For the text-containing cell, return its midpoint in (x, y) coordinate format. 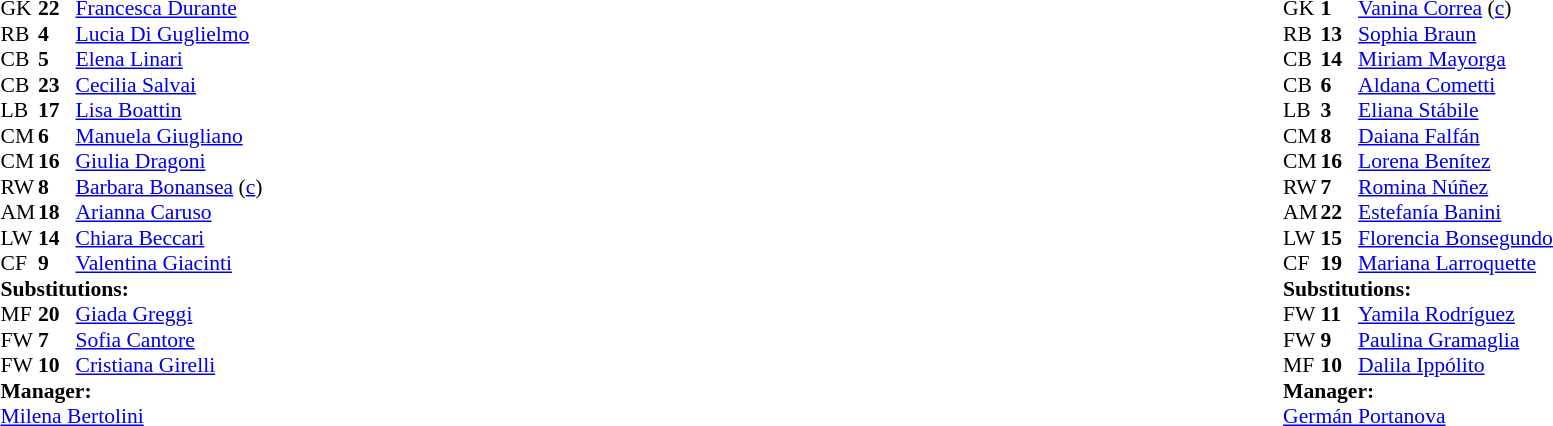
19 (1340, 263)
Barbara Bonansea (c) (170, 187)
Mariana Larroquette (1456, 263)
Yamila Rodríguez (1456, 315)
4 (57, 34)
Dalila Ippólito (1456, 365)
23 (57, 85)
Romina Núñez (1456, 187)
15 (1340, 238)
Manuela Giugliano (170, 136)
Lisa Boattin (170, 111)
Arianna Caruso (170, 213)
18 (57, 213)
Cristiana Girelli (170, 365)
Estefanía Banini (1456, 213)
Paulina Gramaglia (1456, 340)
Eliana Stábile (1456, 111)
20 (57, 315)
Valentina Giacinti (170, 263)
Daiana Falfán (1456, 136)
17 (57, 111)
Aldana Cometti (1456, 85)
Florencia Bonsegundo (1456, 238)
Cecilia Salvai (170, 85)
Giulia Dragoni (170, 161)
Elena Linari (170, 59)
13 (1340, 34)
3 (1340, 111)
22 (1340, 213)
Lorena Benítez (1456, 161)
11 (1340, 315)
Sofia Cantore (170, 340)
Giada Greggi (170, 315)
5 (57, 59)
Miriam Mayorga (1456, 59)
Sophia Braun (1456, 34)
Lucia Di Guglielmo (170, 34)
Chiara Beccari (170, 238)
